Return (X, Y) of the center of cell containing provided text 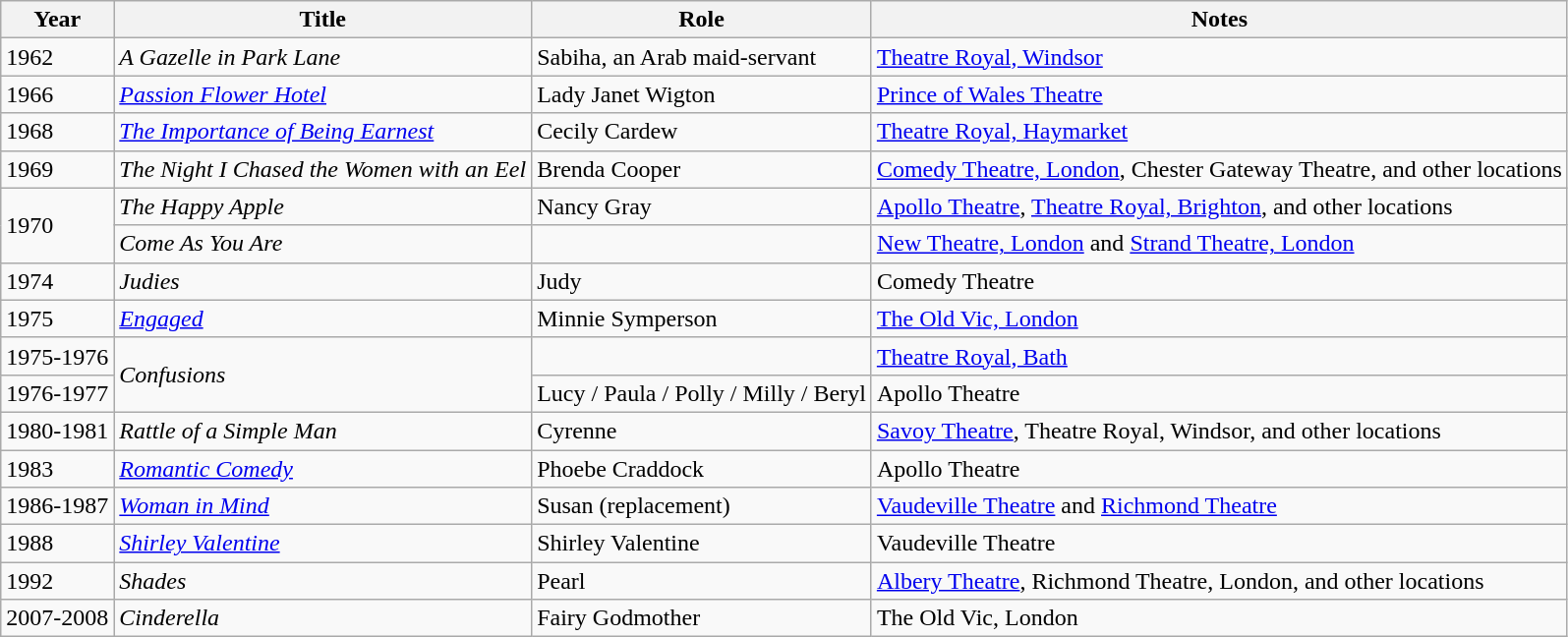
New Theatre, London and Strand Theatre, London (1219, 244)
Albery Theatre, Richmond Theatre, London, and other locations (1219, 581)
1968 (57, 132)
Vaudeville Theatre and Richmond Theatre (1219, 506)
1975 (57, 318)
Cinderella (322, 618)
2007-2008 (57, 618)
Come As You Are (322, 244)
Theatre Royal, Bath (1219, 356)
Vaudeville Theatre (1219, 544)
Engaged (322, 318)
Judy (702, 281)
Role (702, 20)
Minnie Symperson (702, 318)
Nancy Gray (702, 206)
Woman in Mind (322, 506)
Rattle of a Simple Man (322, 431)
1986-1987 (57, 506)
1966 (57, 94)
Shades (322, 581)
Theatre Royal, Windsor (1219, 57)
Year (57, 20)
Cyrenne (702, 431)
1962 (57, 57)
Brenda Cooper (702, 169)
The Happy Apple (322, 206)
Savoy Theatre, Theatre Royal, Windsor, and other locations (1219, 431)
Comedy Theatre, London, Chester Gateway Theatre, and other locations (1219, 169)
1969 (57, 169)
Pearl (702, 581)
1983 (57, 469)
1975-1976 (57, 356)
Comedy Theatre (1219, 281)
The Importance of Being Earnest (322, 132)
Lucy / Paula / Polly / Milly / Beryl (702, 393)
Cecily Cardew (702, 132)
Phoebe Craddock (702, 469)
Passion Flower Hotel (322, 94)
1970 (57, 225)
Sabiha, an Arab maid-servant (702, 57)
Judies (322, 281)
Fairy Godmother (702, 618)
Theatre Royal, Haymarket (1219, 132)
1974 (57, 281)
Susan (replacement) (702, 506)
1988 (57, 544)
Apollo Theatre, Theatre Royal, Brighton, and other locations (1219, 206)
Lady Janet Wigton (702, 94)
Notes (1219, 20)
1980-1981 (57, 431)
Prince of Wales Theatre (1219, 94)
The Night I Chased the Women with an Eel (322, 169)
Romantic Comedy (322, 469)
1976-1977 (57, 393)
Title (322, 20)
Confusions (322, 375)
1992 (57, 581)
A Gazelle in Park Lane (322, 57)
